Locate the cell with the specified text and output its (x, y) center coordinate. 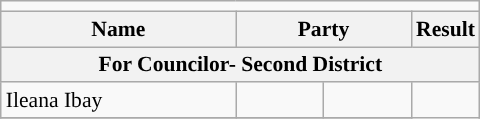
Party (324, 29)
For Councilor- Second District (240, 65)
Ileana Ibay (118, 101)
Name (118, 29)
Result (446, 29)
